For the text-containing cell, return its midpoint in [x, y] coordinate format. 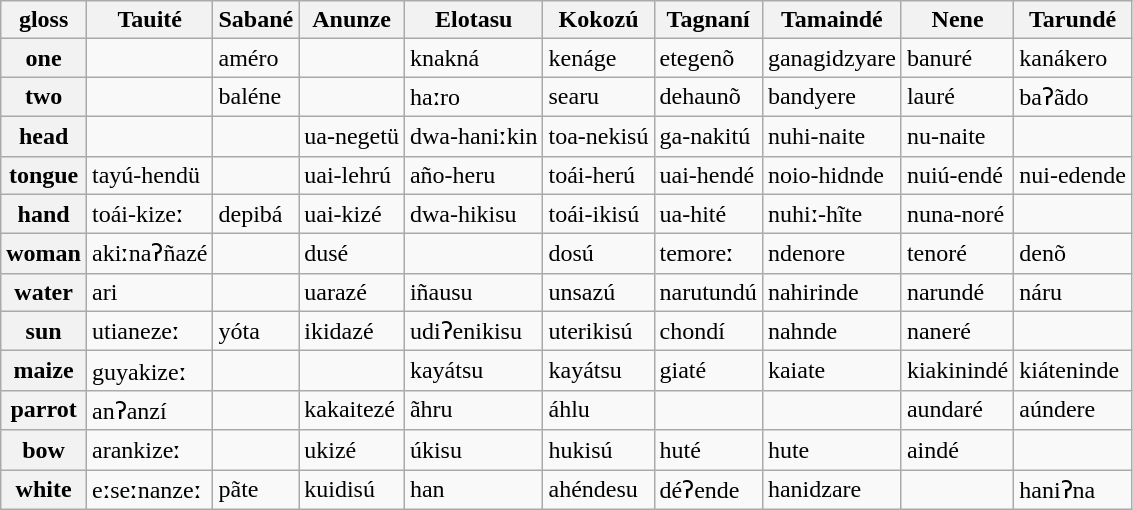
kakaitezé [352, 410]
narundé [957, 292]
ua-hité [708, 214]
temoreː [708, 254]
nui-edende [1073, 175]
Anunze [352, 20]
toái-kizeː [149, 214]
ndenore [832, 254]
año-heru [474, 175]
pãte [256, 490]
lauré [957, 97]
toái-ikisú [598, 214]
kanákero [1073, 58]
nuiú-endé [957, 175]
depibá [256, 214]
ikidazé [352, 331]
Elotasu [474, 20]
han [474, 490]
maize [44, 371]
uai-hendé [708, 175]
one [44, 58]
uai-lehrú [352, 175]
Tauité [149, 20]
two [44, 97]
hand [44, 214]
dwa-hikisu [474, 214]
white [44, 490]
nahirinde [832, 292]
Tagnaní [708, 20]
dosú [598, 254]
nuhiː-hĩte [832, 214]
Tarundé [1073, 20]
bow [44, 450]
etegenõ [708, 58]
narutundú [708, 292]
Tamaindé [832, 20]
toa-nekisú [598, 136]
gloss [44, 20]
udiʔenikisu [474, 331]
utianezeː [149, 331]
áhlu [598, 410]
dwa-haniːkin [474, 136]
arankizeː [149, 450]
nuhi-naite [832, 136]
naneré [957, 331]
akiːnaʔñazé [149, 254]
kiáteninde [1073, 371]
kenáge [598, 58]
ukizé [352, 450]
aindé [957, 450]
baʔãdo [1073, 97]
yóta [256, 331]
ua-negetü [352, 136]
hute [832, 450]
woman [44, 254]
banuré [957, 58]
tenoré [957, 254]
baléne [256, 97]
ga-nakitú [708, 136]
hukisú [598, 450]
Kokozú [598, 20]
Nene [957, 20]
kuidisú [352, 490]
tayú-hendü [149, 175]
denõ [1073, 254]
ãhru [474, 410]
head [44, 136]
bandyere [832, 97]
knakná [474, 58]
déʔende [708, 490]
sun [44, 331]
anʔanzí [149, 410]
water [44, 292]
giaté [708, 371]
unsazú [598, 292]
ganagidzyare [832, 58]
iñausu [474, 292]
eːseːnanzeː [149, 490]
haniʔna [1073, 490]
uterikisú [598, 331]
ari [149, 292]
kaiate [832, 371]
toái-herú [598, 175]
uarazé [352, 292]
hanidzare [832, 490]
úkisu [474, 450]
guyakizeː [149, 371]
dehaunõ [708, 97]
nahnde [832, 331]
huté [708, 450]
parrot [44, 410]
chondí [708, 331]
Sabané [256, 20]
náru [1073, 292]
améro [256, 58]
tongue [44, 175]
uai-kizé [352, 214]
nu-naite [957, 136]
searu [598, 97]
haːro [474, 97]
ahéndesu [598, 490]
aúndere [1073, 410]
dusé [352, 254]
kiakinindé [957, 371]
nuna-noré [957, 214]
aundaré [957, 410]
noio-hidnde [832, 175]
